Provide the (X, Y) coordinate of the cell's center where the given text is located.  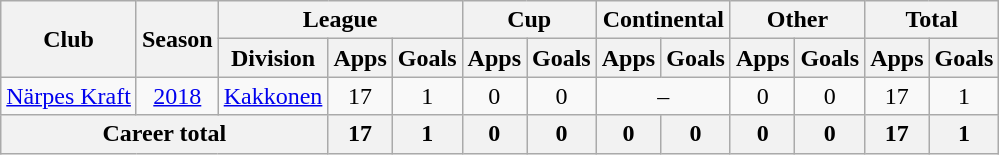
Närpes Kraft (69, 96)
Total (932, 20)
Season (177, 39)
Continental (663, 20)
Kakkonen (273, 96)
Career total (164, 134)
Other (797, 20)
2018 (177, 96)
League (340, 20)
Division (273, 58)
Club (69, 39)
– (663, 96)
Cup (529, 20)
